Detect which cell encompasses the target text, then output its (X, Y) center coordinate. 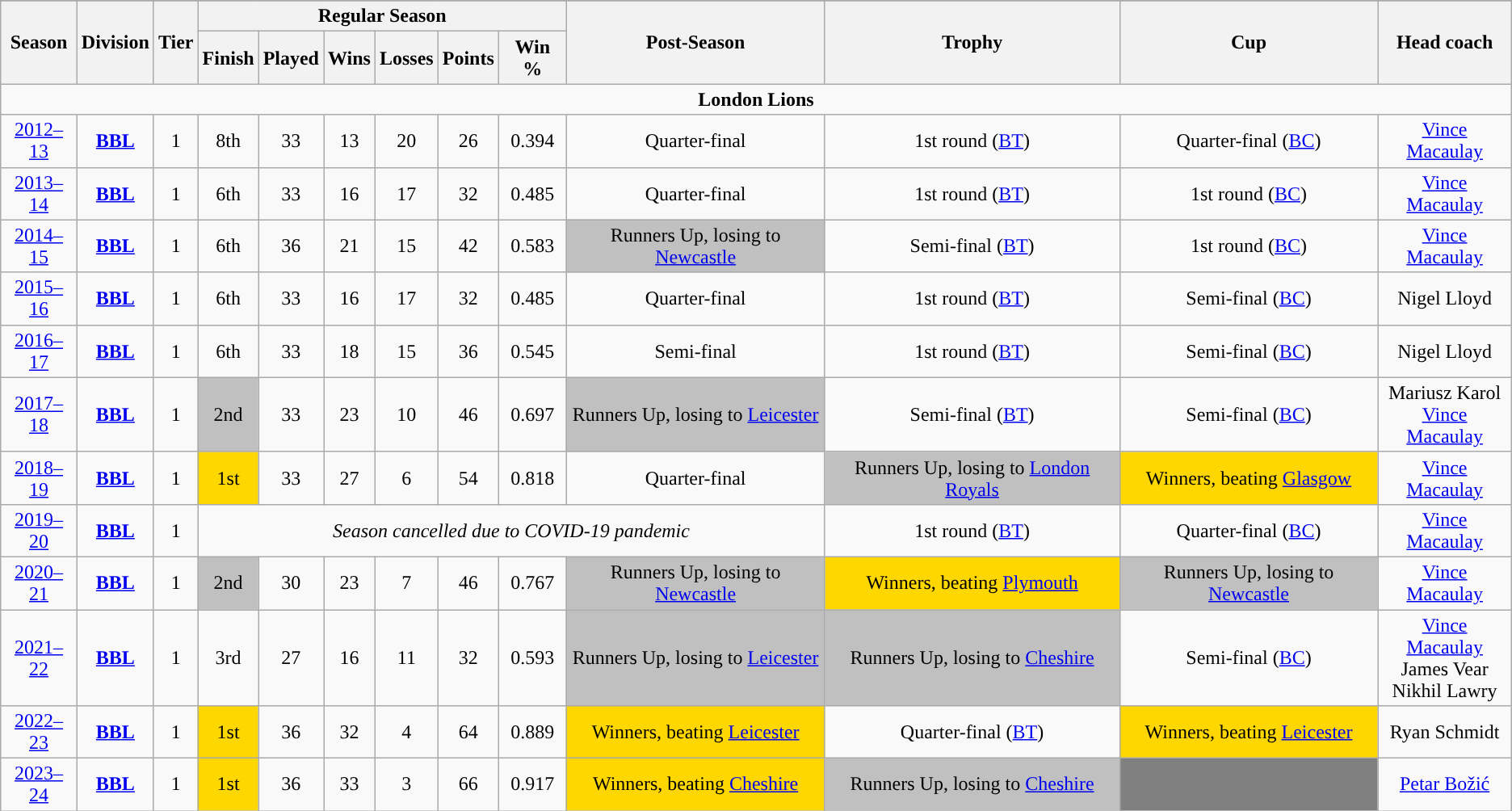
3rd (228, 658)
26 (468, 141)
18 (349, 351)
0.889 (532, 732)
Points (468, 58)
Losses (406, 58)
Cup (1249, 42)
Winners, beating Cheshire (695, 785)
0.583 (532, 246)
0.394 (532, 141)
Semi-final (695, 351)
London Lions (756, 99)
0.917 (532, 785)
Winners, beating Plymouth (972, 583)
2017–18 (39, 414)
Runners Up, losing to London Royals (972, 478)
2022–23 (39, 732)
Division (115, 42)
Winners, beating Glasgow (1249, 478)
Mariusz Karol Vince Macaulay (1444, 414)
2018–19 (39, 478)
Played (291, 58)
Tier (176, 42)
54 (468, 478)
21 (349, 246)
30 (291, 583)
2019–20 (39, 530)
7 (406, 583)
0.697 (532, 414)
Post-Season (695, 42)
Petar Božić (1444, 785)
8th (228, 141)
42 (468, 246)
Regular Season (382, 16)
2021–22 (39, 658)
2012–13 (39, 141)
2020–21 (39, 583)
2013–14 (39, 194)
6 (406, 478)
Vince Macaulay James Vear Nikhil Lawry (1444, 658)
Season (39, 42)
Win % (532, 58)
13 (349, 141)
4 (406, 732)
Wins (349, 58)
Quarter-final (BT) (972, 732)
2016–17 (39, 351)
2014–15 (39, 246)
Finish (228, 58)
0.593 (532, 658)
Trophy (972, 42)
0.818 (532, 478)
10 (406, 414)
Season cancelled due to COVID-19 pandemic (511, 530)
0.767 (532, 583)
64 (468, 732)
Head coach (1444, 42)
11 (406, 658)
0.545 (532, 351)
20 (406, 141)
2015–16 (39, 299)
Ryan Schmidt (1444, 732)
66 (468, 785)
3 (406, 785)
2023–24 (39, 785)
